Capture the cell that displays the provided text and extract its (x, y) central coordinate. 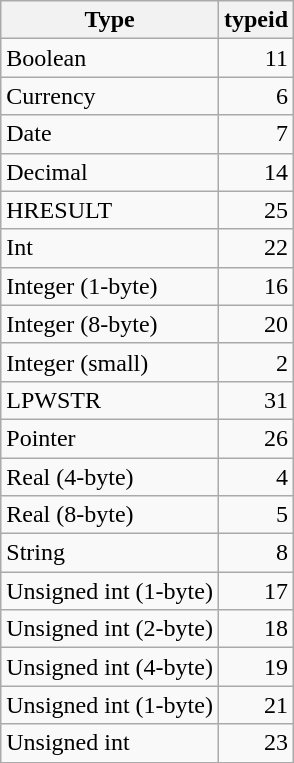
typeid (256, 20)
14 (256, 172)
6 (256, 96)
Unsigned int (2-byte) (110, 629)
23 (256, 743)
Real (4-byte) (110, 477)
22 (256, 248)
Unsigned int (110, 743)
8 (256, 553)
Int (110, 248)
Integer (1-byte) (110, 286)
Boolean (110, 58)
17 (256, 591)
HRESULT (110, 210)
String (110, 553)
Unsigned int (4-byte) (110, 667)
Date (110, 134)
5 (256, 515)
18 (256, 629)
Integer (8-byte) (110, 324)
Type (110, 20)
11 (256, 58)
25 (256, 210)
Pointer (110, 438)
Decimal (110, 172)
19 (256, 667)
16 (256, 286)
Integer (small) (110, 362)
26 (256, 438)
20 (256, 324)
7 (256, 134)
Real (8-byte) (110, 515)
31 (256, 400)
LPWSTR (110, 400)
2 (256, 362)
21 (256, 705)
Currency (110, 96)
4 (256, 477)
